From the cell containing the given text, extract its center point as (x, y) coordinate. 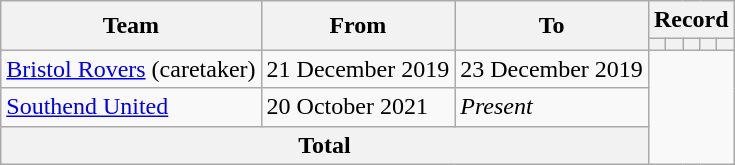
Record (691, 20)
Bristol Rovers (caretaker) (131, 69)
Total (325, 145)
Present (552, 107)
To (552, 26)
Team (131, 26)
20 October 2021 (358, 107)
Southend United (131, 107)
23 December 2019 (552, 69)
From (358, 26)
21 December 2019 (358, 69)
